Detect which cell encompasses the target text, then output its (X, Y) center coordinate. 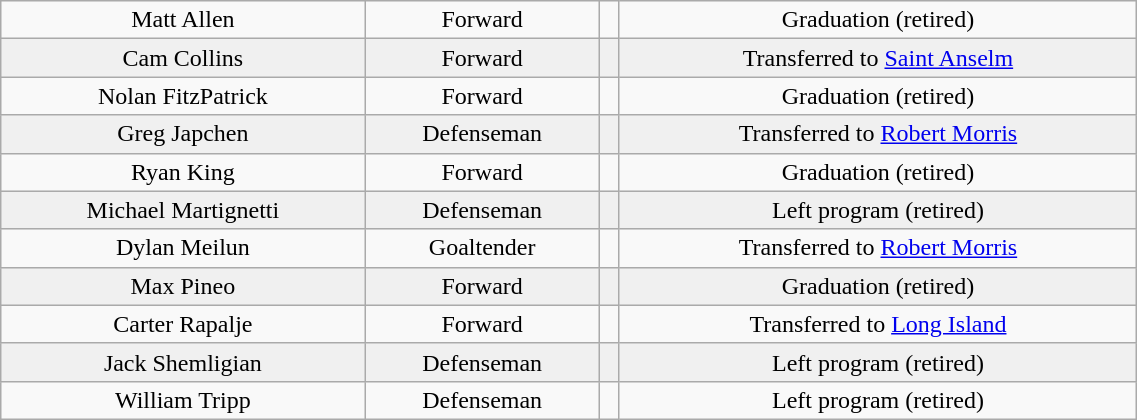
Michael Martignetti (183, 210)
Cam Collins (183, 58)
Greg Japchen (183, 134)
William Tripp (183, 400)
Ryan King (183, 172)
Max Pineo (183, 286)
Nolan FitzPatrick (183, 96)
Goaltender (482, 248)
Transferred to Long Island (878, 324)
Dylan Meilun (183, 248)
Jack Shemligian (183, 362)
Matt Allen (183, 20)
Carter Rapalje (183, 324)
Transferred to Saint Anselm (878, 58)
